Provide the (X, Y) coordinate of the cell's center where the given text is located.  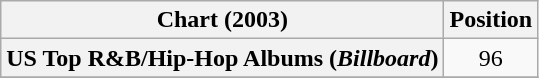
US Top R&B/Hip-Hop Albums (Billboard) (222, 58)
Position (491, 20)
Chart (2003) (222, 20)
96 (491, 58)
